For the text-containing cell, return its midpoint in (X, Y) coordinate format. 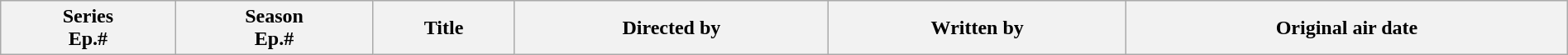
Written by (978, 28)
SeriesEp.# (88, 28)
Title (443, 28)
SeasonEp.# (275, 28)
Directed by (672, 28)
Original air date (1347, 28)
